Return (X, Y) of the center of cell containing provided text 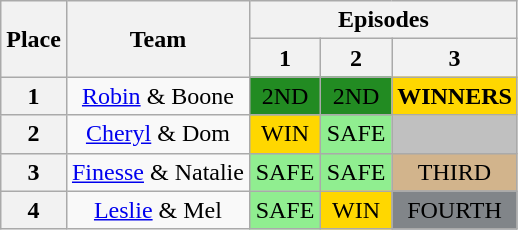
Robin & Boone (158, 96)
Team (158, 39)
Place (34, 39)
Finesse & Natalie (158, 172)
Cheryl & Dom (158, 134)
WINNERS (455, 96)
Leslie & Mel (158, 210)
Episodes (383, 20)
4 (34, 210)
THIRD (455, 172)
FOURTH (455, 210)
